Capture the cell that displays the provided text and extract its (x, y) central coordinate. 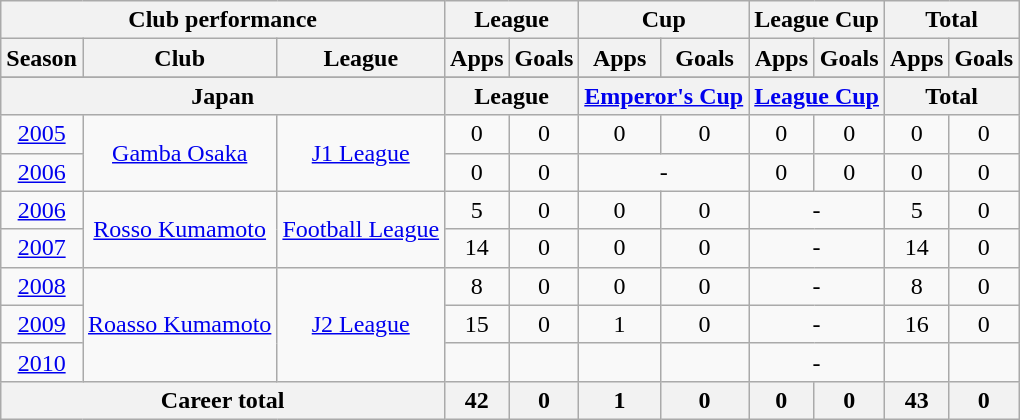
Club performance (223, 20)
Emperor's Cup (664, 96)
2007 (42, 248)
16 (916, 324)
42 (477, 400)
Japan (223, 96)
Cup (664, 20)
15 (477, 324)
Football League (361, 229)
Club (179, 58)
Season (42, 58)
J1 League (361, 153)
2010 (42, 362)
Rosso Kumamoto (179, 229)
Career total (223, 400)
J2 League (361, 324)
Roasso Kumamoto (179, 324)
Gamba Osaka (179, 153)
43 (916, 400)
2005 (42, 134)
2009 (42, 324)
2008 (42, 286)
